Detect which cell encompasses the target text, then output its [x, y] center coordinate. 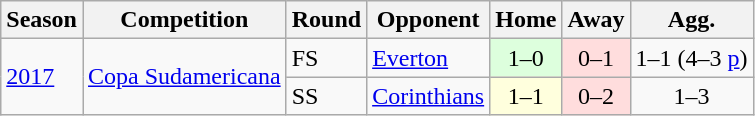
Home [526, 20]
Competition [184, 20]
0–1 [596, 58]
0–2 [596, 96]
2017 [42, 77]
Corinthians [428, 96]
Opponent [428, 20]
Agg. [692, 20]
Copa Sudamericana [184, 77]
1–0 [526, 58]
Season [42, 20]
1–1 (4–3 p) [692, 58]
1–3 [692, 96]
1–1 [526, 96]
Everton [428, 58]
Round [326, 20]
SS [326, 96]
FS [326, 58]
Away [596, 20]
